Output the [x, y] coordinate of the center of the cell containing the given text.  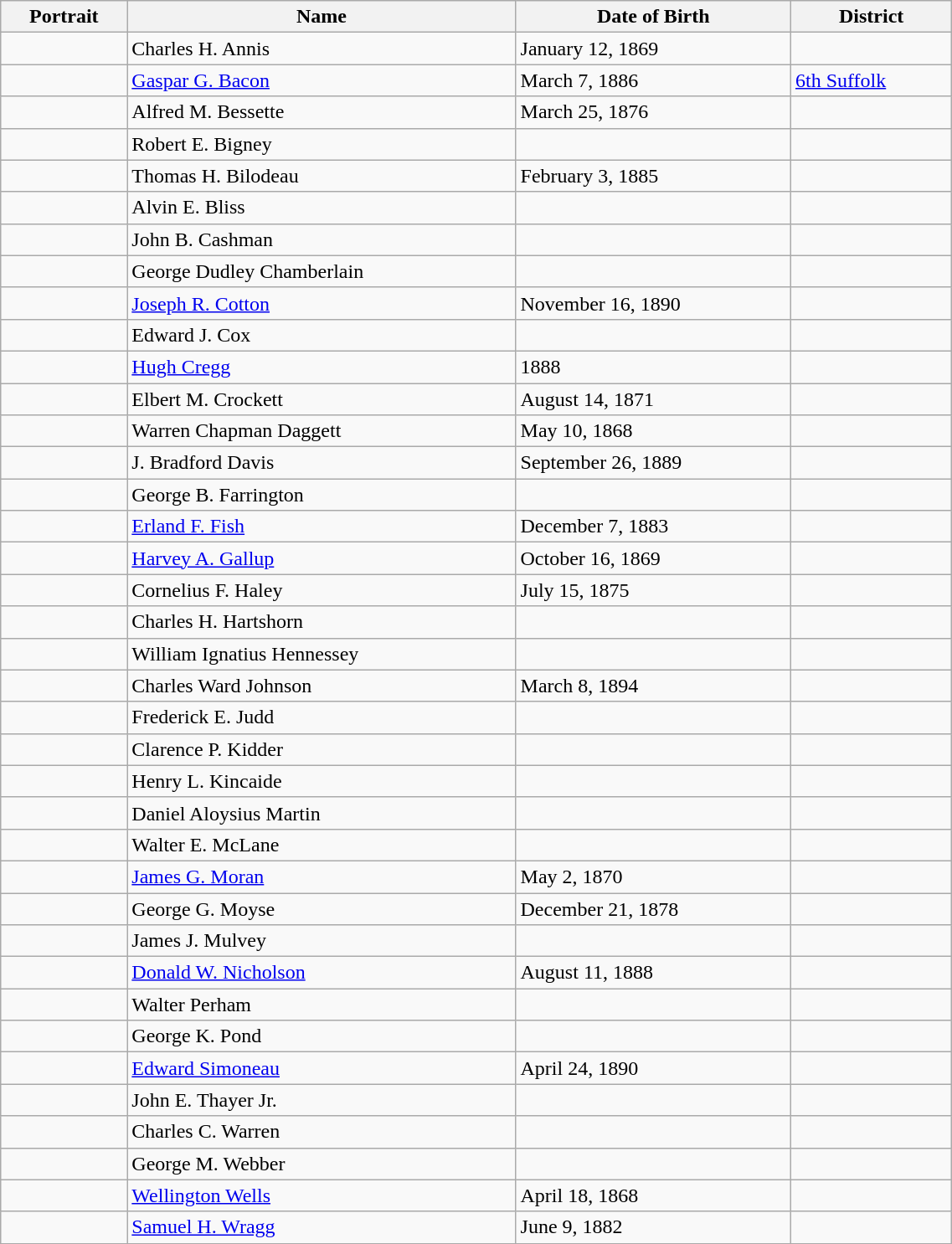
Donald W. Nicholson [322, 973]
Alvin E. Bliss [322, 208]
March 25, 1876 [653, 112]
Elbert M. Crockett [322, 399]
Cornelius F. Haley [322, 590]
James G. Moran [322, 876]
November 16, 1890 [653, 303]
District [871, 17]
Gaspar G. Bacon [322, 80]
George K. Pond [322, 1036]
Warren Chapman Daggett [322, 431]
Harvey A. Gallup [322, 558]
March 8, 1894 [653, 686]
Charles Ward Johnson [322, 686]
Edward Simoneau [322, 1068]
John E. Thayer Jr. [322, 1100]
April 24, 1890 [653, 1068]
Clarence P. Kidder [322, 749]
Walter E. McLane [322, 845]
James J. Mulvey [322, 941]
July 15, 1875 [653, 590]
October 16, 1869 [653, 558]
March 7, 1886 [653, 80]
Henry L. Kincaide [322, 781]
1888 [653, 367]
January 12, 1869 [653, 49]
Name [322, 17]
December 7, 1883 [653, 527]
6th Suffolk [871, 80]
August 11, 1888 [653, 973]
Date of Birth [653, 17]
Wellington Wells [322, 1195]
Charles H. Annis [322, 49]
Daniel Aloysius Martin [322, 813]
Frederick E. Judd [322, 717]
August 14, 1871 [653, 399]
September 26, 1889 [653, 463]
Edward J. Cox [322, 335]
Robert E. Bigney [322, 144]
June 9, 1882 [653, 1227]
George M. Webber [322, 1164]
Erland F. Fish [322, 527]
Charles H. Hartshorn [322, 622]
Thomas H. Bilodeau [322, 176]
George B. Farrington [322, 495]
Hugh Cregg [322, 367]
December 21, 1878 [653, 908]
Walter Perham [322, 1005]
John B. Cashman [322, 239]
Portrait [64, 17]
George G. Moyse [322, 908]
Alfred M. Bessette [322, 112]
Joseph R. Cotton [322, 303]
February 3, 1885 [653, 176]
J. Bradford Davis [322, 463]
Charles C. Warren [322, 1132]
May 10, 1868 [653, 431]
May 2, 1870 [653, 876]
George Dudley Chamberlain [322, 271]
William Ignatius Hennessey [322, 654]
Samuel H. Wragg [322, 1227]
April 18, 1868 [653, 1195]
